Scan for the cell matching the given text and deliver its (X, Y) coordinate at center. 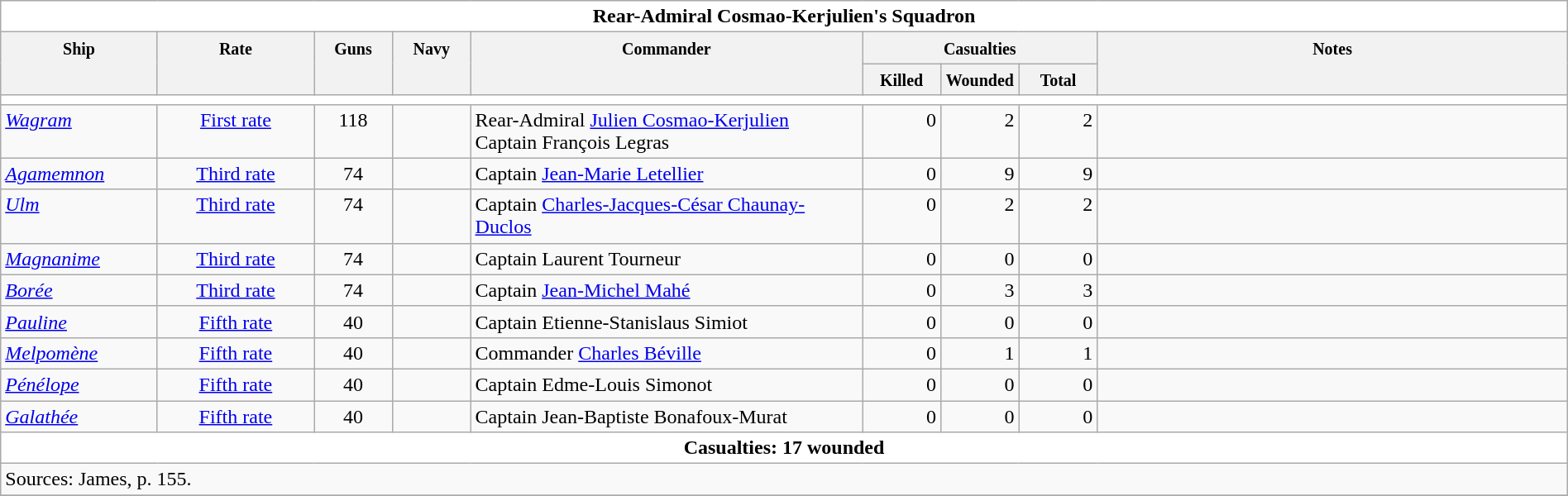
Rear-Admiral Julien Cosmao-KerjulienCaptain François Legras (667, 131)
Killed (901, 79)
Captain Etienne-Stanislaus Simiot (667, 322)
Galathée (79, 416)
Navy (432, 64)
Guns (354, 64)
Pauline (79, 322)
Commander (667, 64)
Wounded (979, 79)
Wagram (79, 131)
Melpomène (79, 353)
Agamemnon (79, 174)
Casualties (980, 48)
Magnanime (79, 259)
Captain Jean-Marie Letellier (667, 174)
Captain Laurent Tourneur (667, 259)
Ulm (79, 217)
Commander Charles Béville (667, 353)
Captain Edme-Louis Simonot (667, 384)
Captain Jean-Michel Mahé (667, 290)
Borée (79, 290)
First rate (235, 131)
118 (354, 131)
Rear-Admiral Cosmao-Kerjulien's Squadron (784, 17)
Pénélope (79, 384)
Total (1059, 79)
Casualties: 17 wounded (784, 448)
Ship (79, 64)
Sources: James, p. 155. (784, 479)
Captain Jean-Baptiste Bonafoux-Murat (667, 416)
Captain Charles-Jacques-César Chaunay-Duclos (667, 217)
Notes (1332, 64)
Rate (235, 64)
